Find where the given text appears and provide that cell's center as [X, Y] coordinate. 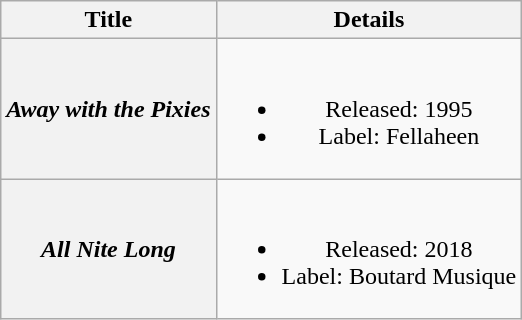
Details [369, 20]
Released: 1995Label: Fellaheen [369, 109]
Away with the Pixies [108, 109]
All Nite Long [108, 249]
Released: 2018Label: Boutard Musique [369, 249]
Title [108, 20]
